Locate the cell with the specified text and output its (x, y) center coordinate. 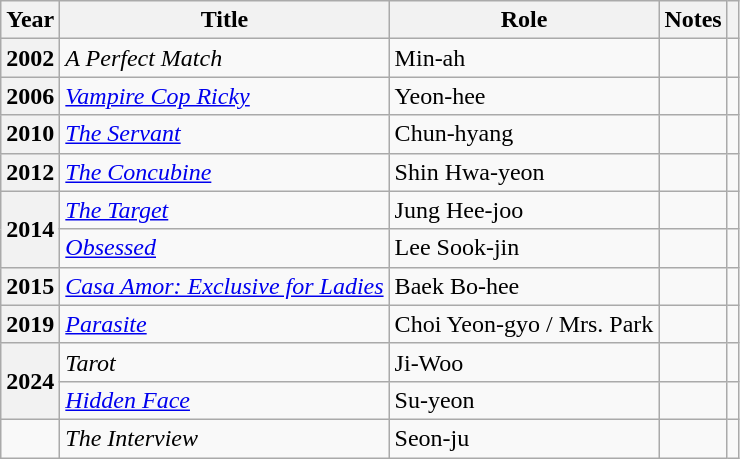
Title (224, 20)
Lee Sook-jin (524, 248)
Hidden Face (224, 400)
The Target (224, 210)
A Perfect Match (224, 58)
2019 (30, 324)
Min-ah (524, 58)
Notes (693, 20)
Choi Yeon-gyo / Mrs. Park (524, 324)
Parasite (224, 324)
The Servant (224, 134)
Chun-hyang (524, 134)
Role (524, 20)
Jung Hee-joo (524, 210)
2024 (30, 381)
Ji-Woo (524, 362)
Su-yeon (524, 400)
2012 (30, 172)
Shin Hwa-yeon (524, 172)
2010 (30, 134)
Yeon-hee (524, 96)
2002 (30, 58)
The Concubine (224, 172)
Seon-ju (524, 438)
The Interview (224, 438)
2006 (30, 96)
Obsessed (224, 248)
Baek Bo-hee (524, 286)
Year (30, 20)
Tarot (224, 362)
2015 (30, 286)
2014 (30, 229)
Vampire Cop Ricky (224, 96)
Casa Amor: Exclusive for Ladies (224, 286)
